Return (x, y) of the center of cell containing provided text 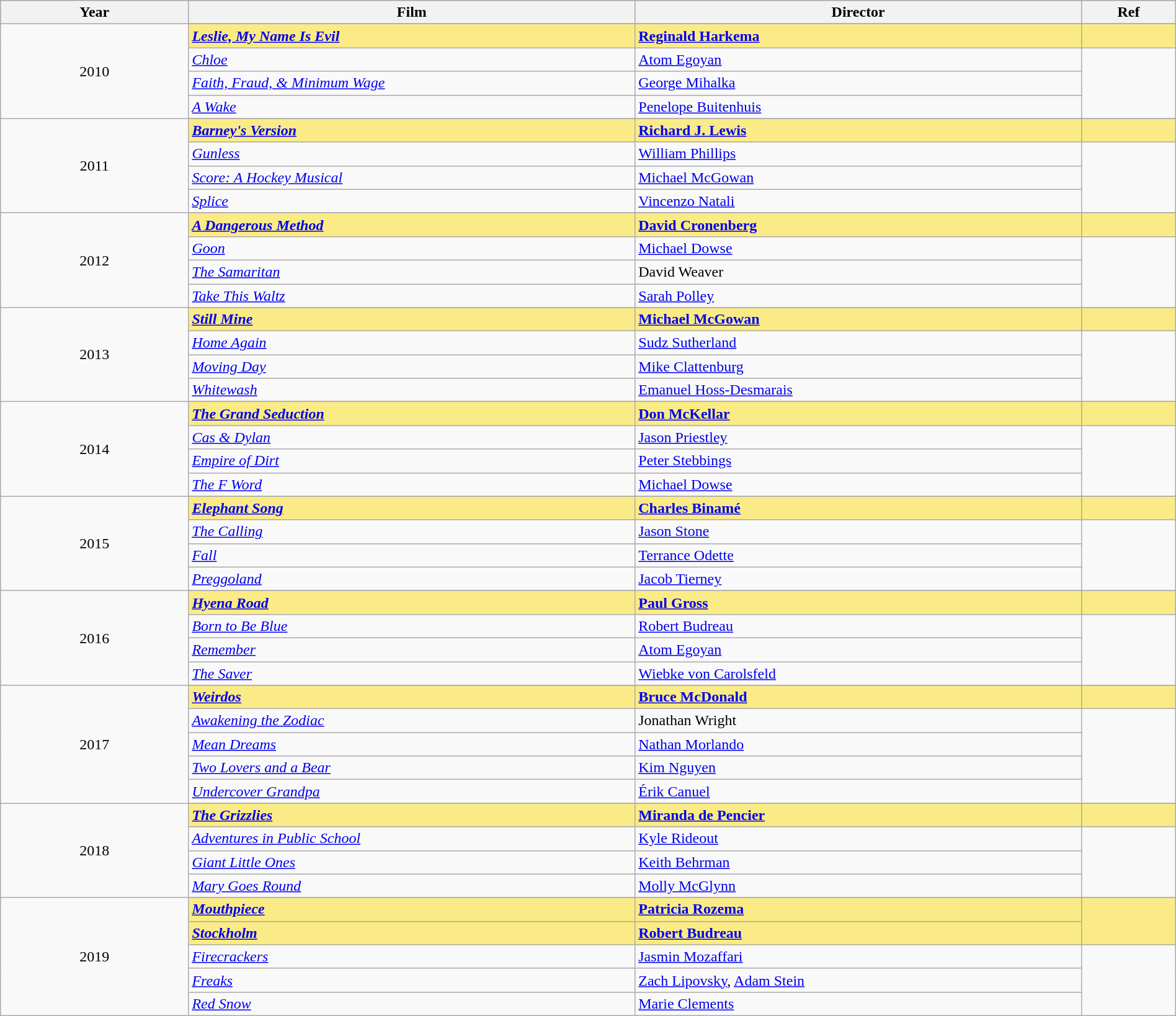
Adventures in Public School (412, 839)
Don McKellar (858, 414)
Terrance Odette (858, 555)
Empire of Dirt (412, 461)
2015 (94, 543)
The Calling (412, 532)
2017 (94, 744)
Undercover Grandpa (412, 791)
Born to Be Blue (412, 626)
Emanuel Hoss-Desmarais (858, 390)
Érik Canuel (858, 791)
Jacob Tierney (858, 579)
Firecrackers (412, 956)
William Phillips (858, 154)
Charles Binamé (858, 508)
2018 (94, 850)
Stockholm (412, 933)
Keith Behrman (858, 862)
Cas & Dylan (412, 437)
A Dangerous Method (412, 225)
Sarah Polley (858, 296)
Jasmin Mozaffari (858, 956)
The Grand Seduction (412, 414)
Mike Clattenburg (858, 367)
Giant Little Ones (412, 862)
The Saver (412, 673)
2019 (94, 956)
Marie Clements (858, 1004)
George Mihalka (858, 83)
David Weaver (858, 272)
Moving Day (412, 367)
Red Snow (412, 1004)
Barney's Version (412, 130)
Jonathan Wright (858, 721)
Mouthpiece (412, 909)
2013 (94, 355)
Gunless (412, 154)
Awakening the Zodiac (412, 721)
Reginald Harkema (858, 36)
Bruce McDonald (858, 697)
The Grizzlies (412, 815)
Take This Waltz (412, 296)
Goon (412, 248)
Elephant Song (412, 508)
Hyena Road (412, 602)
Jason Stone (858, 532)
Freaks (412, 980)
Kim Nguyen (858, 768)
The F Word (412, 484)
A Wake (412, 107)
Miranda de Pencier (858, 815)
Remember (412, 649)
Sudz Sutherland (858, 343)
Mean Dreams (412, 744)
Weirdos (412, 697)
Leslie, My Name Is Evil (412, 36)
2014 (94, 449)
Splice (412, 201)
2011 (94, 166)
Mary Goes Round (412, 886)
Jason Priestley (858, 437)
Fall (412, 555)
Score: A Hockey Musical (412, 177)
Two Lovers and a Bear (412, 768)
Wiebke von Carolsfeld (858, 673)
2016 (94, 638)
Faith, Fraud, & Minimum Wage (412, 83)
Chloe (412, 60)
Director (858, 12)
Zach Lipovsky, Adam Stein (858, 980)
Kyle Rideout (858, 839)
2012 (94, 260)
Whitewash (412, 390)
Molly McGlynn (858, 886)
Peter Stebbings (858, 461)
Still Mine (412, 319)
Richard J. Lewis (858, 130)
Preggoland (412, 579)
Paul Gross (858, 602)
Nathan Morlando (858, 744)
Year (94, 12)
Film (412, 12)
Vincenzo Natali (858, 201)
Patricia Rozema (858, 909)
The Samaritan (412, 272)
Home Again (412, 343)
Ref (1129, 12)
David Cronenberg (858, 225)
2010 (94, 71)
Penelope Buitenhuis (858, 107)
